Find where the given text appears and provide that cell's center as [x, y] coordinate. 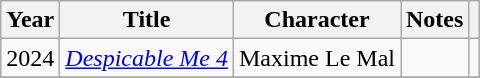
Despicable Me 4 [147, 58]
Character [316, 20]
Maxime Le Mal [316, 58]
Year [30, 20]
Title [147, 20]
Notes [434, 20]
2024 [30, 58]
